Extract the (x, y) coordinate from the center of the cell holding the provided text.  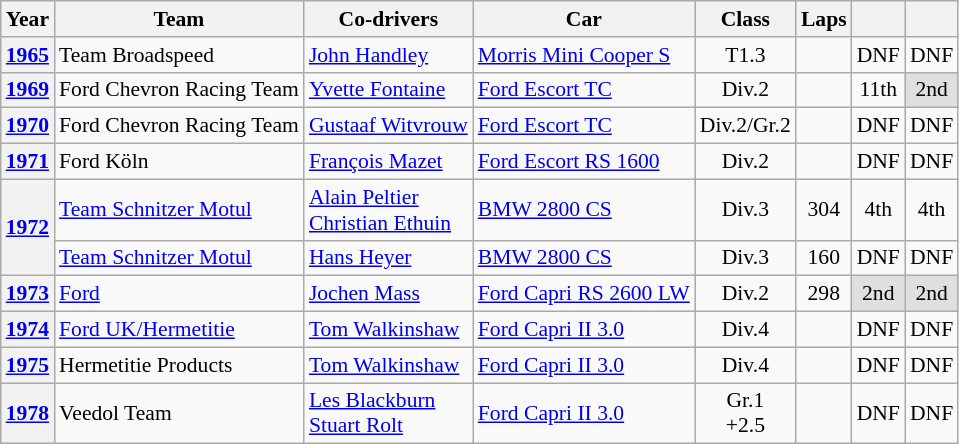
François Mazet (388, 162)
Div.2/Gr.2 (746, 126)
Year (28, 19)
1971 (28, 162)
Laps (824, 19)
John Handley (388, 55)
1973 (28, 294)
1965 (28, 55)
Hermetitie Products (179, 365)
T1.3 (746, 55)
298 (824, 294)
1975 (28, 365)
Ford Escort RS 1600 (584, 162)
1970 (28, 126)
Ford Capri RS 2600 LW (584, 294)
1972 (28, 228)
Car (584, 19)
1974 (28, 330)
Hans Heyer (388, 258)
Co-drivers (388, 19)
1978 (28, 414)
Class (746, 19)
Alain Peltier Christian Ethuin (388, 210)
Team (179, 19)
160 (824, 258)
Ford (179, 294)
Morris Mini Cooper S (584, 55)
Gr.1+2.5 (746, 414)
11th (878, 90)
1969 (28, 90)
Jochen Mass (388, 294)
Les Blackburn Stuart Rolt (388, 414)
Yvette Fontaine (388, 90)
Gustaaf Witvrouw (388, 126)
Ford Köln (179, 162)
Team Broadspeed (179, 55)
304 (824, 210)
Veedol Team (179, 414)
Ford UK/Hermetitie (179, 330)
